Provide the (x, y) coordinate of the cell's center where the given text is located.  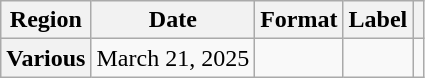
Various (46, 58)
March 21, 2025 (173, 58)
Region (46, 20)
Format (299, 20)
Date (173, 20)
Label (378, 20)
